Identify which cell holds the provided text, then report its [x, y] central coordinate. 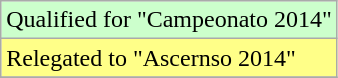
Relegated to "Ascernso 2014" [170, 58]
Qualified for "Campeonato 2014" [170, 20]
